Output the [x, y] coordinate of the center of the cell containing the given text.  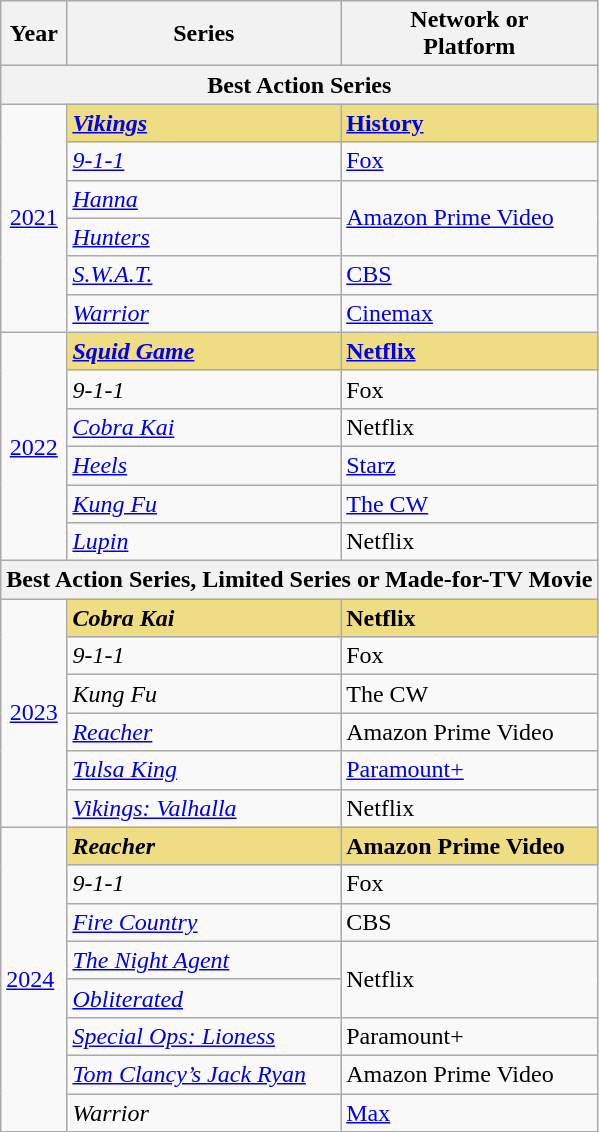
2021 [34, 218]
Best Action Series, Limited Series or Made-for-TV Movie [300, 580]
Vikings: Valhalla [204, 808]
Lupin [204, 542]
Tom Clancy’s Jack Ryan [204, 1074]
2022 [34, 446]
2024 [34, 979]
Vikings [204, 123]
Squid Game [204, 351]
Best Action Series [300, 85]
Obliterated [204, 998]
Heels [204, 465]
Cinemax [470, 313]
Tulsa King [204, 770]
Special Ops: Lioness [204, 1036]
Network orPlatform [470, 34]
Hunters [204, 237]
History [470, 123]
Year [34, 34]
Starz [470, 465]
S.W.A.T. [204, 275]
Hanna [204, 199]
Fire Country [204, 922]
The Night Agent [204, 960]
Max [470, 1113]
Series [204, 34]
2023 [34, 713]
